Scan for the cell matching the given text and deliver its [x, y] coordinate at center. 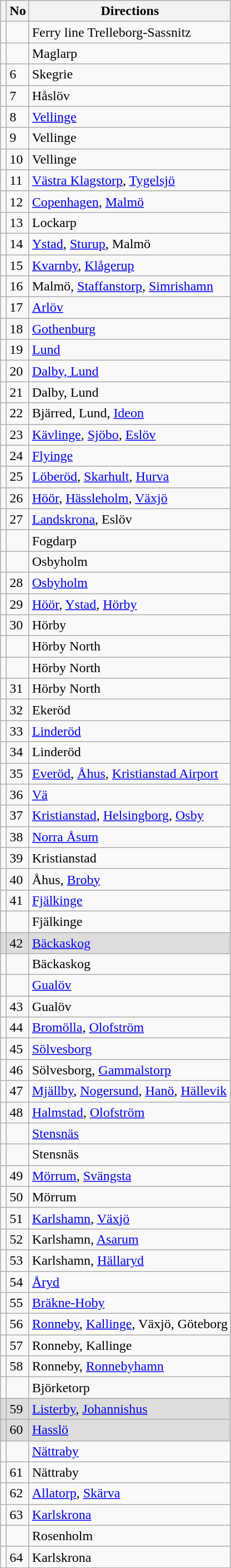
Maglarp [130, 53]
Skegrie [130, 75]
Gothenburg [130, 329]
47 [18, 1091]
Landskrona, Eslöv [130, 519]
53 [18, 1260]
20 [18, 371]
26 [18, 498]
57 [18, 1345]
Norra Åsum [130, 837]
Höör, Hässleholm, Växjö [130, 498]
42 [18, 943]
Ronneby, Ronnebyhamn [130, 1367]
Vä [130, 795]
Kristianstad, Helsingborg, Osby [130, 816]
23 [18, 435]
Bräkne-Hoby [130, 1303]
64 [18, 1557]
40 [18, 879]
Löberöd, Skarhult, Hurva [130, 477]
15 [18, 265]
36 [18, 795]
Karlshamn, Växjö [130, 1218]
14 [18, 244]
49 [18, 1176]
45 [18, 1049]
Ronneby, Kallinge, Växjö, Göteborg [130, 1324]
43 [18, 1007]
33 [18, 731]
44 [18, 1028]
24 [18, 456]
28 [18, 583]
13 [18, 223]
21 [18, 392]
Hasslö [130, 1430]
Ystad, Sturup, Malmö [130, 244]
12 [18, 201]
7 [18, 96]
Bromölla, Olofström [130, 1028]
31 [18, 689]
35 [18, 773]
Ferry line Trelleborg-Sassnitz [130, 32]
Fogdarp [130, 540]
Rosenholm [130, 1536]
Ronneby, Kallinge [130, 1345]
58 [18, 1367]
22 [18, 413]
Lund [130, 350]
Sölvesborg, Gammalstorp [130, 1070]
17 [18, 308]
Bjärred, Lund, Ideon [130, 413]
Listerby, Johannishus [130, 1409]
55 [18, 1303]
60 [18, 1430]
9 [18, 138]
Hörby [130, 625]
41 [18, 900]
38 [18, 837]
11 [18, 180]
56 [18, 1324]
18 [18, 329]
29 [18, 604]
Karlshamn, Hällaryd [130, 1260]
Halmstad, Olofström [130, 1112]
61 [18, 1472]
19 [18, 350]
Höör, Ystad, Hörby [130, 604]
Mjällby, Nogersund, Hanö, Hällevik [130, 1091]
46 [18, 1070]
6 [18, 75]
Västra Klagstorp, Tygelsjö [130, 180]
Malmö, Staffanstorp, Simrishamn [130, 287]
27 [18, 519]
63 [18, 1515]
No [18, 11]
Håslöv [130, 96]
Arlöv [130, 308]
39 [18, 858]
Flyinge [130, 456]
62 [18, 1493]
Sölvesborg [130, 1049]
Kvarnby, Klågerup [130, 265]
Mörrum [130, 1197]
Everöd, Åhus, Kristianstad Airport [130, 773]
48 [18, 1112]
50 [18, 1197]
Kävlinge, Sjöbo, Eslöv [130, 435]
Directions [130, 11]
59 [18, 1409]
Lockarp [130, 223]
34 [18, 752]
32 [18, 710]
Björketorp [130, 1388]
Ekeröd [130, 710]
Copenhagen, Malmö [130, 201]
10 [18, 159]
8 [18, 117]
Mörrum, Svängsta [130, 1176]
Kristianstad [130, 858]
Karlshamn, Asarum [130, 1239]
52 [18, 1239]
54 [18, 1281]
Åhus, Broby [130, 879]
25 [18, 477]
Allatorp, Skärva [130, 1493]
Åryd [130, 1281]
16 [18, 287]
30 [18, 625]
51 [18, 1218]
37 [18, 816]
